Determine the [x, y] coordinate at the center of the cell enclosing the given text.  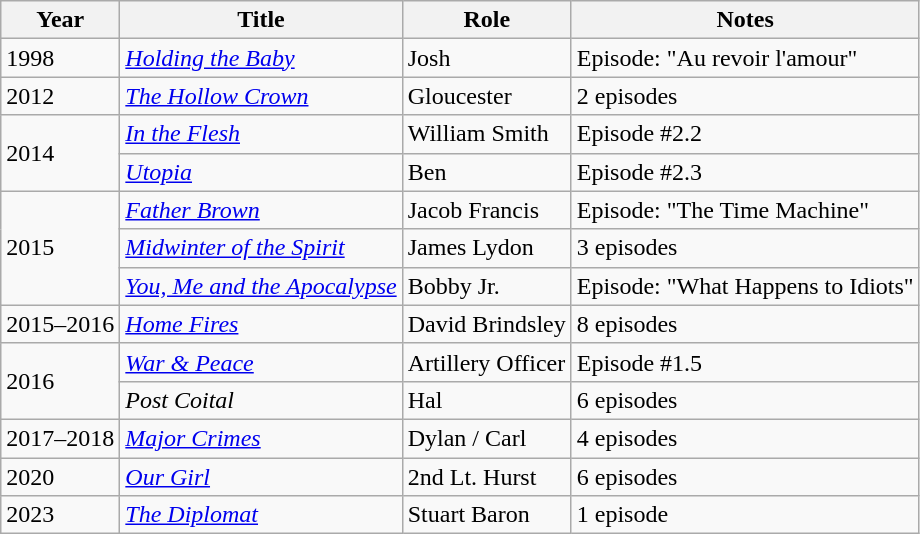
Dylan / Carl [486, 438]
Episode: "Au revoir l'amour" [745, 58]
Stuart Baron [486, 515]
Josh [486, 58]
William Smith [486, 134]
Father Brown [261, 210]
In the Flesh [261, 134]
War & Peace [261, 362]
Home Fires [261, 324]
Episode #2.2 [745, 134]
Year [60, 20]
Our Girl [261, 477]
2016 [60, 381]
2015–2016 [60, 324]
8 episodes [745, 324]
Gloucester [486, 96]
2015 [60, 248]
Episode: "What Happens to Idiots" [745, 286]
2nd Lt. Hurst [486, 477]
Midwinter of the Spirit [261, 248]
Post Coital [261, 400]
James Lydon [486, 248]
Artillery Officer [486, 362]
Jacob Francis [486, 210]
3 episodes [745, 248]
2 episodes [745, 96]
Episode #1.5 [745, 362]
Episode #2.3 [745, 172]
Holding the Baby [261, 58]
Major Crimes [261, 438]
Notes [745, 20]
2023 [60, 515]
1 episode [745, 515]
David Brindsley [486, 324]
Hal [486, 400]
Role [486, 20]
4 episodes [745, 438]
2017–2018 [60, 438]
2014 [60, 153]
1998 [60, 58]
You, Me and the Apocalypse [261, 286]
The Hollow Crown [261, 96]
The Diplomat [261, 515]
Ben [486, 172]
Episode: "The Time Machine" [745, 210]
Title [261, 20]
2012 [60, 96]
Utopia [261, 172]
Bobby Jr. [486, 286]
2020 [60, 477]
